Determine the [x, y] coordinate at the center of the cell enclosing the given text.  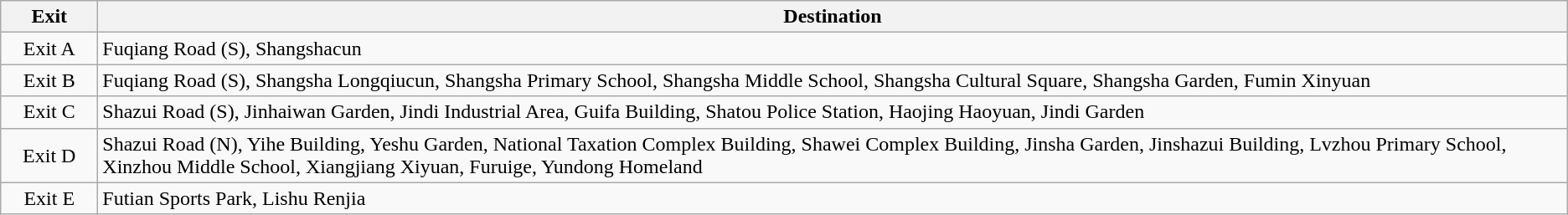
Exit E [49, 198]
Futian Sports Park, Lishu Renjia [833, 198]
Exit D [49, 156]
Fuqiang Road (S), Shangshacun [833, 49]
Exit C [49, 112]
Fuqiang Road (S), Shangsha Longqiucun, Shangsha Primary School, Shangsha Middle School, Shangsha Cultural Square, Shangsha Garden, Fumin Xinyuan [833, 80]
Destination [833, 17]
Exit A [49, 49]
Exit B [49, 80]
Exit [49, 17]
Shazui Road (S), Jinhaiwan Garden, Jindi Industrial Area, Guifa Building, Shatou Police Station, Haojing Haoyuan, Jindi Garden [833, 112]
